Return the [x, y] coordinate for the center point of the cell that contains the specified text.  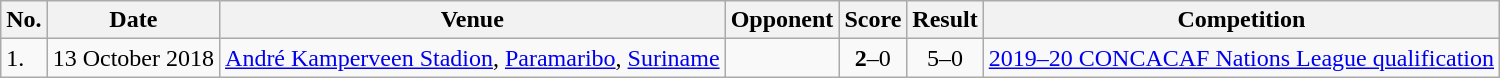
No. [24, 20]
Competition [1241, 20]
André Kamperveen Stadion, Paramaribo, Suriname [473, 58]
13 October 2018 [133, 58]
Score [873, 20]
Venue [473, 20]
5–0 [945, 58]
Result [945, 20]
2–0 [873, 58]
2019–20 CONCACAF Nations League qualification [1241, 58]
Opponent [782, 20]
Date [133, 20]
1. [24, 58]
